Pinpoint the cell where the given text exists, returning its [X, Y] midpoint coordinate. 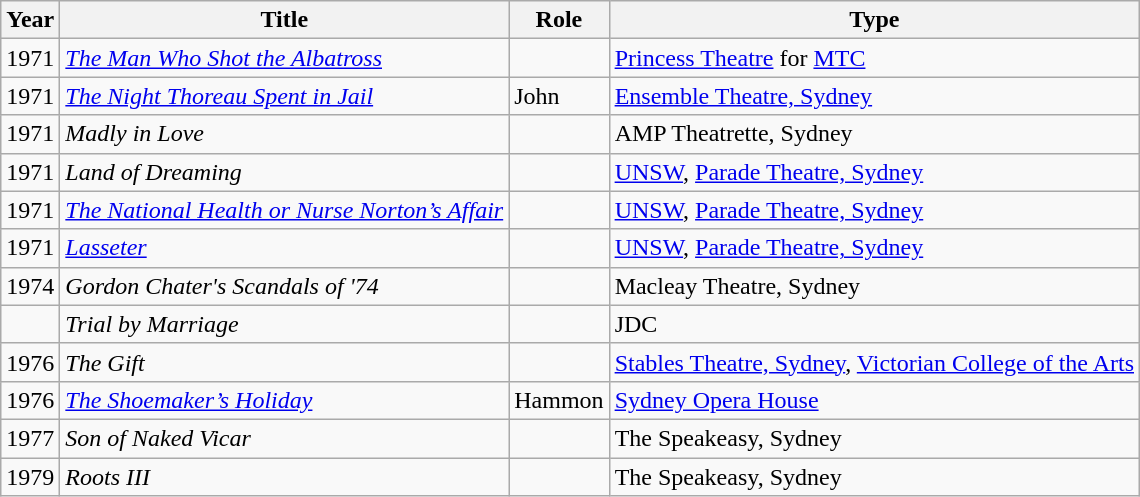
Year [30, 20]
The Gift [284, 362]
The Shoemaker’s Holiday [284, 400]
The Night Thoreau Spent in Jail [284, 96]
Madly in Love [284, 134]
Ensemble Theatre, Sydney [874, 96]
Princess Theatre for MTC [874, 58]
Stables Theatre, Sydney, Victorian College of the Arts [874, 362]
AMP Theatrette, Sydney [874, 134]
Lasseter [284, 248]
Macleay Theatre, Sydney [874, 286]
The National Health or Nurse Norton’s Affair [284, 210]
Trial by Marriage [284, 324]
The Man Who Shot the Albatross [284, 58]
Roots III [284, 477]
Hammon [559, 400]
John [559, 96]
Gordon Chater's Scandals of '74 [284, 286]
Title [284, 20]
Son of Naked Vicar [284, 438]
1979 [30, 477]
Type [874, 20]
JDC [874, 324]
1977 [30, 438]
Land of Dreaming [284, 172]
1974 [30, 286]
Role [559, 20]
Sydney Opera House [874, 400]
